Scan for the cell matching the given text and deliver its (X, Y) coordinate at center. 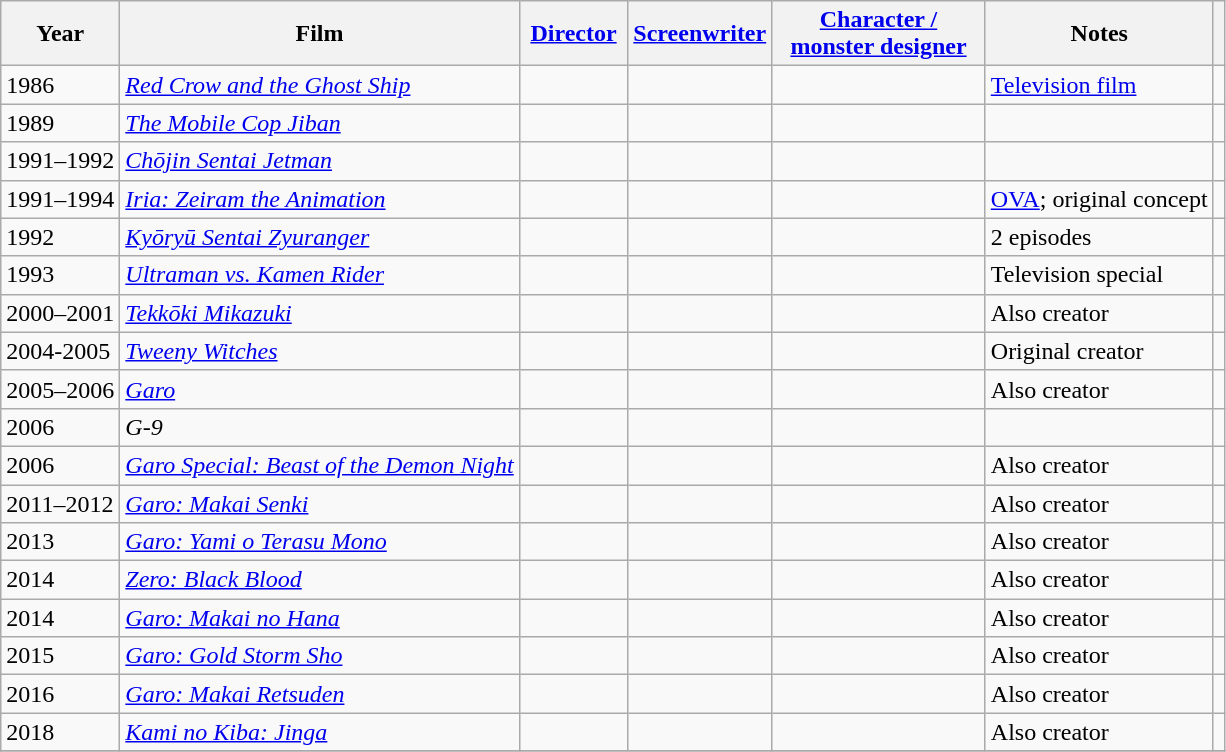
1991–1992 (60, 161)
Red Crow and the Ghost Ship (320, 85)
2016 (60, 694)
Year (60, 34)
Garo (320, 389)
Television special (1099, 275)
Ultraman vs. Kamen Rider (320, 275)
Garo: Makai no Hana (320, 618)
Garo: Gold Storm Sho (320, 656)
2005–2006 (60, 389)
Garo: Yami o Terasu Mono (320, 542)
Zero: Black Blood (320, 580)
2015 (60, 656)
Tweeny Witches (320, 351)
Garo Special: Beast of the Demon Night (320, 465)
2011–2012 (60, 503)
Notes (1099, 34)
2004-2005 (60, 351)
Iria: Zeiram the Animation (320, 199)
Television film (1099, 85)
Character / monster designer (879, 34)
1991–1994 (60, 199)
2000–2001 (60, 313)
2013 (60, 542)
Director (574, 34)
1989 (60, 123)
1992 (60, 237)
1986 (60, 85)
Screenwriter (700, 34)
Tekkōki Mikazuki (320, 313)
2 episodes (1099, 237)
Chōjin Sentai Jetman (320, 161)
Original creator (1099, 351)
Film (320, 34)
Garo: Makai Senki (320, 503)
OVA; original concept (1099, 199)
2018 (60, 732)
Kyōryū Sentai Zyuranger (320, 237)
Garo: Makai Retsuden (320, 694)
The Mobile Cop Jiban (320, 123)
Kami no Kiba: Jinga (320, 732)
G-9 (320, 427)
1993 (60, 275)
